Search for the cell housing the specified text and yield its [X, Y] center coordinate. 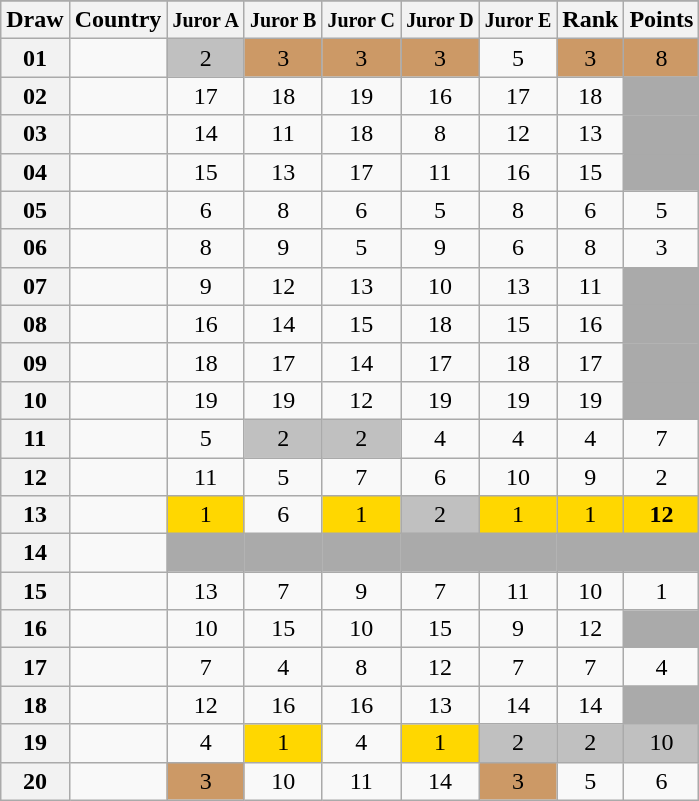
07 [35, 286]
06 [35, 248]
Juror D [440, 20]
Juror B [283, 20]
04 [35, 172]
Juror A [206, 20]
Points [662, 20]
03 [35, 134]
Juror C [362, 20]
02 [35, 96]
Country [118, 20]
Juror E [518, 20]
Draw [35, 20]
Rank [590, 20]
20 [35, 781]
05 [35, 210]
08 [35, 324]
09 [35, 362]
01 [35, 58]
